Detect which cell encompasses the target text, then output its [x, y] center coordinate. 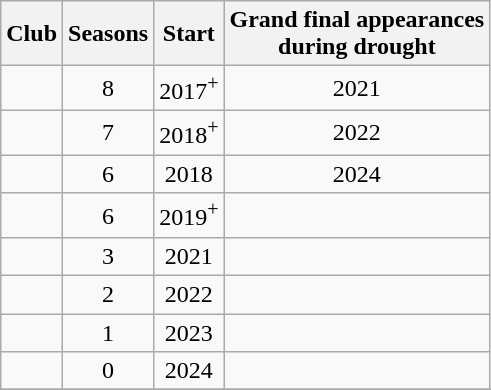
2018+ [189, 132]
1 [108, 333]
2019+ [189, 216]
2017+ [189, 88]
3 [108, 257]
2018 [189, 174]
2 [108, 295]
Start [189, 34]
2023 [189, 333]
0 [108, 371]
Grand final appearancesduring drought [357, 34]
8 [108, 88]
Seasons [108, 34]
Club [32, 34]
7 [108, 132]
